Extract the [X, Y] coordinate from the center of the cell holding the provided text.  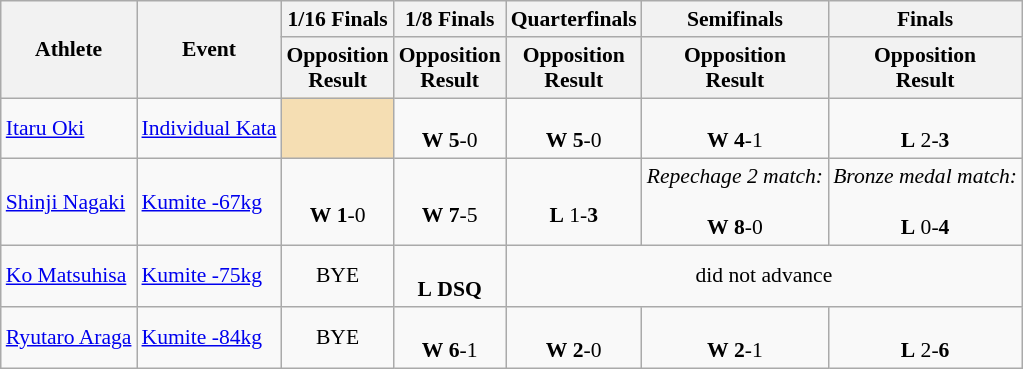
L 1-3 [574, 202]
Ko Matsuhisa [69, 276]
W 6-1 [450, 338]
Individual Kata [208, 128]
Event [208, 50]
did not advance [764, 276]
1/8 Finals [450, 19]
Bronze medal match:L 0-4 [925, 202]
L 2-6 [925, 338]
Athlete [69, 50]
L 2-3 [925, 128]
W 4-1 [735, 128]
Finals [925, 19]
Kumite -84kg [208, 338]
W 1-0 [338, 202]
Quarterfinals [574, 19]
W 2-0 [574, 338]
Kumite -67kg [208, 202]
Semifinals [735, 19]
Ryutaro Araga [69, 338]
W 7-5 [450, 202]
Itaru Oki [69, 128]
Repechage 2 match:W 8-0 [735, 202]
Kumite -75kg [208, 276]
Shinji Nagaki [69, 202]
1/16 Finals [338, 19]
W 2-1 [735, 338]
L DSQ [450, 276]
